Detect which cell encompasses the target text, then output its [x, y] center coordinate. 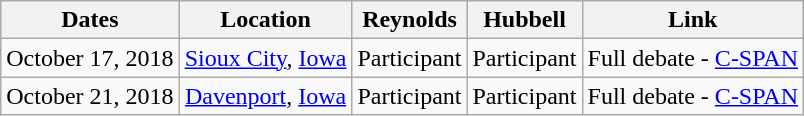
Dates [90, 20]
Hubbell [524, 20]
Reynolds [410, 20]
Link [693, 20]
October 17, 2018 [90, 58]
Davenport, Iowa [266, 96]
October 21, 2018 [90, 96]
Sioux City, Iowa [266, 58]
Location [266, 20]
